Capture the cell that displays the provided text and extract its (x, y) central coordinate. 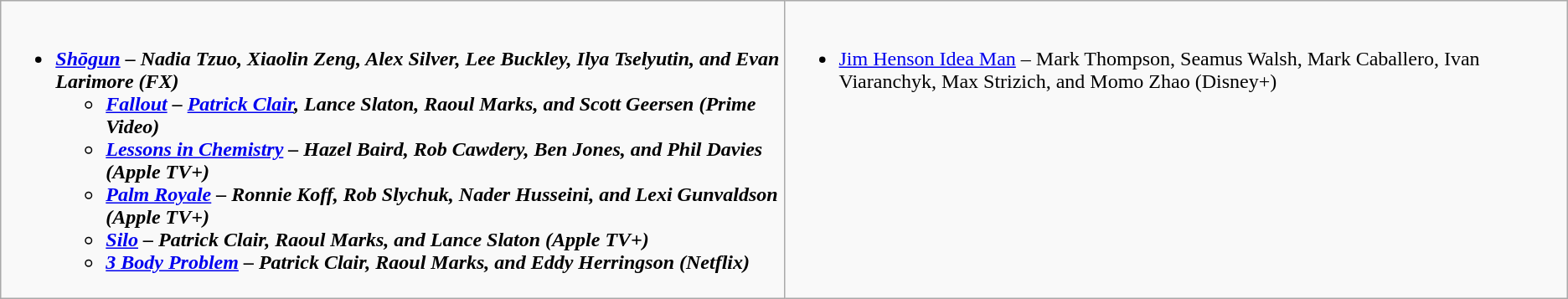
Jim Henson Idea Man – Mark Thompson, Seamus Walsh, Mark Caballero, Ivan Viaranchyk, Max Strizich, and Momo Zhao (Disney+) (1176, 150)
